From the cell containing the given text, extract its center point as (X, Y) coordinate. 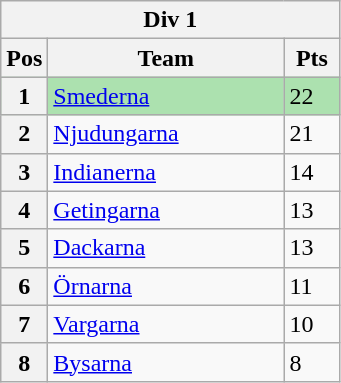
Div 1 (170, 20)
4 (24, 210)
Getingarna (166, 210)
7 (24, 324)
5 (24, 248)
Bysarna (166, 362)
3 (24, 172)
2 (24, 134)
Team (166, 58)
Vargarna (166, 324)
10 (312, 324)
Pos (24, 58)
Njudungarna (166, 134)
Indianerna (166, 172)
11 (312, 286)
Pts (312, 58)
14 (312, 172)
6 (24, 286)
Örnarna (166, 286)
Dackarna (166, 248)
Smederna (166, 96)
1 (24, 96)
22 (312, 96)
21 (312, 134)
